For the text-containing cell, return its midpoint in [x, y] coordinate format. 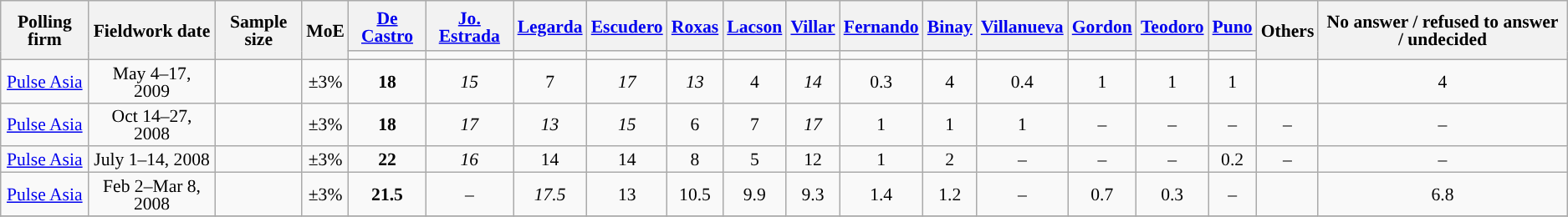
2 [950, 160]
Teodoro [1172, 26]
6 [696, 124]
Oct 14–27, 2008 [152, 124]
0.4 [1022, 81]
9.9 [754, 194]
Lacson [754, 26]
21.5 [387, 194]
5 [754, 160]
17.5 [550, 194]
1.4 [881, 194]
Villanueva [1022, 26]
0.2 [1233, 160]
1.2 [950, 194]
10.5 [696, 194]
MoE [325, 30]
No answer / refused to answer / undecided [1442, 30]
Binay [950, 26]
8 [696, 160]
0.7 [1102, 194]
De Castro [387, 26]
6.8 [1442, 194]
Roxas [696, 26]
16 [470, 160]
Feb 2–Mar 8, 2008 [152, 194]
Escudero [627, 26]
Puno [1233, 26]
Jo. Estrada [470, 26]
Villar [813, 26]
9.3 [813, 194]
Sample size [258, 30]
Polling firm [45, 30]
12 [813, 160]
Legarda [550, 26]
Gordon [1102, 26]
July 1–14, 2008 [152, 160]
Fieldwork date [152, 30]
22 [387, 160]
Fernando [881, 26]
May 4–17, 2009 [152, 81]
Others [1288, 30]
